For the text-containing cell, return its midpoint in [x, y] coordinate format. 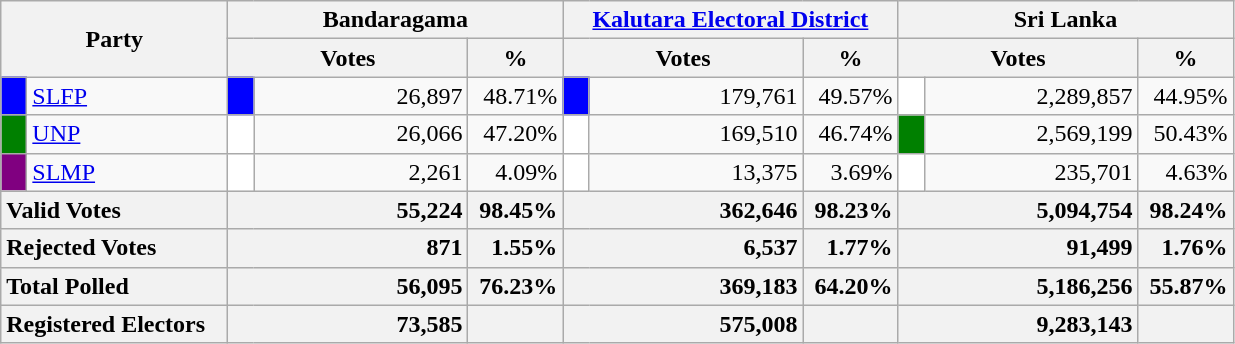
871 [348, 248]
575,008 [683, 324]
169,510 [696, 134]
1.77% [850, 248]
6,537 [683, 248]
1.55% [516, 248]
SLFP [128, 96]
1.76% [1186, 248]
2,569,199 [1031, 134]
Registered Electors [114, 324]
2,289,857 [1031, 96]
5,094,754 [1018, 210]
98.45% [516, 210]
3.69% [850, 172]
369,183 [683, 286]
Bandaragama [396, 20]
98.23% [850, 210]
64.20% [850, 286]
362,646 [683, 210]
Rejected Votes [114, 248]
2,261 [361, 172]
9,283,143 [1018, 324]
56,095 [348, 286]
Party [114, 39]
50.43% [1186, 134]
179,761 [696, 96]
91,499 [1018, 248]
55,224 [348, 210]
UNP [128, 134]
48.71% [516, 96]
Valid Votes [114, 210]
49.57% [850, 96]
Kalutara Electoral District [730, 20]
44.95% [1186, 96]
26,897 [361, 96]
Total Polled [114, 286]
73,585 [348, 324]
76.23% [516, 286]
46.74% [850, 134]
4.09% [516, 172]
5,186,256 [1018, 286]
55.87% [1186, 286]
235,701 [1031, 172]
98.24% [1186, 210]
26,066 [361, 134]
Sri Lanka [1066, 20]
13,375 [696, 172]
47.20% [516, 134]
SLMP [128, 172]
4.63% [1186, 172]
